Determine the [X, Y] coordinate at the center of the cell enclosing the given text.  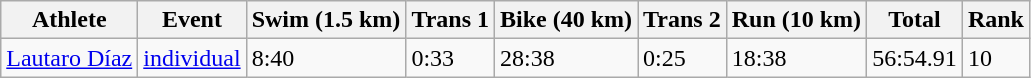
56:54.91 [915, 58]
individual [192, 58]
Athlete [70, 20]
Run (10 km) [796, 20]
Event [192, 20]
Bike (40 km) [566, 20]
8:40 [326, 58]
Swim (1.5 km) [326, 20]
18:38 [796, 58]
Trans 1 [450, 20]
0:33 [450, 58]
Rank [996, 20]
Lautaro Díaz [70, 58]
28:38 [566, 58]
Total [915, 20]
10 [996, 58]
Trans 2 [682, 20]
0:25 [682, 58]
